Return the (x, y) coordinate for the center point of the cell that contains the specified text.  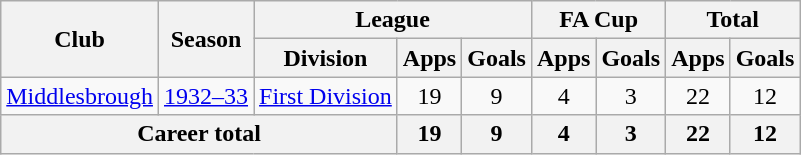
First Division (326, 96)
Season (206, 39)
Middlesbrough (80, 96)
Club (80, 39)
League (393, 20)
Career total (200, 134)
Total (733, 20)
1932–33 (206, 96)
FA Cup (598, 20)
Division (326, 58)
